Extract the (x, y) coordinate from the center of the cell holding the provided text.  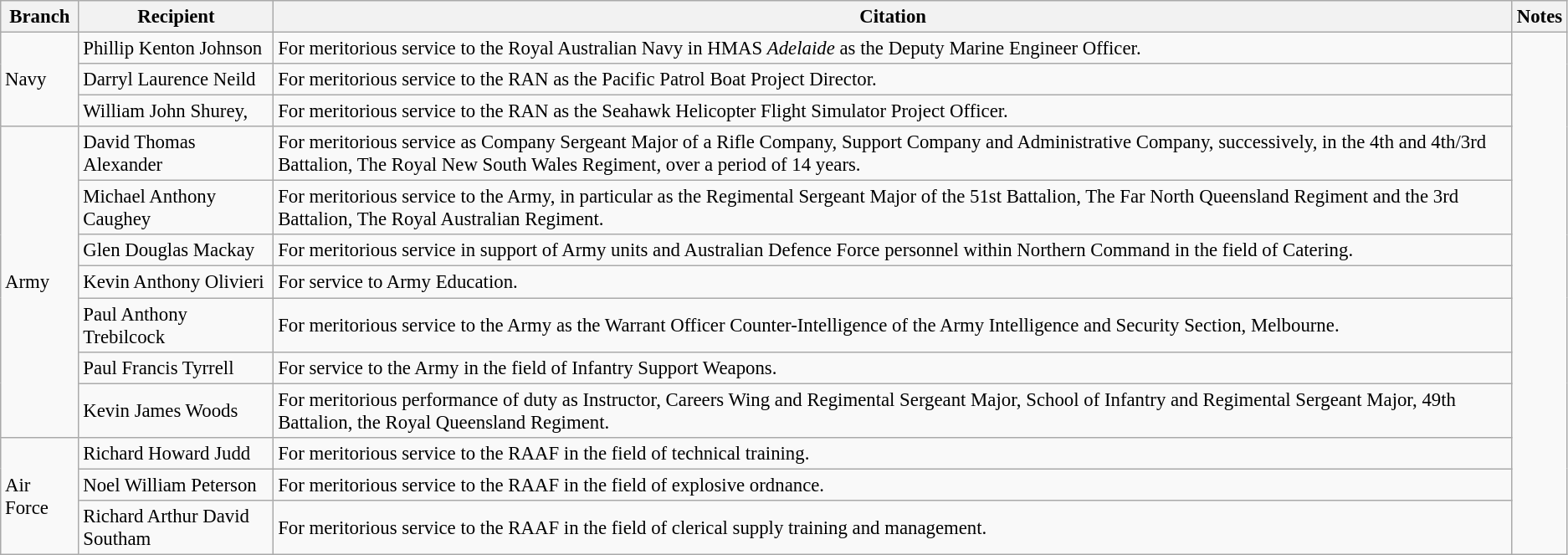
Paul Francis Tyrrell (176, 367)
For service to the Army in the field of Infantry Support Weapons. (894, 367)
For meritorious service to the RAAF in the field of technical training. (894, 453)
Noel William Peterson (176, 485)
For meritorious service to the RAN as the Pacific Patrol Boat Project Director. (894, 80)
For meritorious service to the RAN as the Seahawk Helicopter Flight Simulator Project Officer. (894, 111)
Richard Arthur David Southam (176, 527)
Branch (40, 17)
Richard Howard Judd (176, 453)
Recipient (176, 17)
Glen Douglas Mackay (176, 250)
Notes (1540, 17)
Darryl Laurence Neild (176, 80)
For meritorious service to the Army as the Warrant Officer Counter-Intelligence of the Army Intelligence and Security Section, Melbourne. (894, 325)
Air Force (40, 496)
William John Shurey, (176, 111)
Navy (40, 80)
For meritorious service in support of Army units and Australian Defence Force personnel within Northern Command in the field of Catering. (894, 250)
For meritorious service to the RAAF in the field of clerical supply training and management. (894, 527)
Citation (894, 17)
For service to Army Education. (894, 282)
Paul Anthony Trebilcock (176, 325)
For meritorious service to the Royal Australian Navy in HMAS Adelaide as the Deputy Marine Engineer Officer. (894, 49)
David Thomas Alexander (176, 154)
For meritorious service to the RAAF in the field of explosive ordnance. (894, 485)
Kevin James Woods (176, 410)
Michael Anthony Caughey (176, 208)
Phillip Kenton Johnson (176, 49)
Army (40, 281)
Kevin Anthony Olivieri (176, 282)
